Capture the cell that displays the provided text and extract its [x, y] central coordinate. 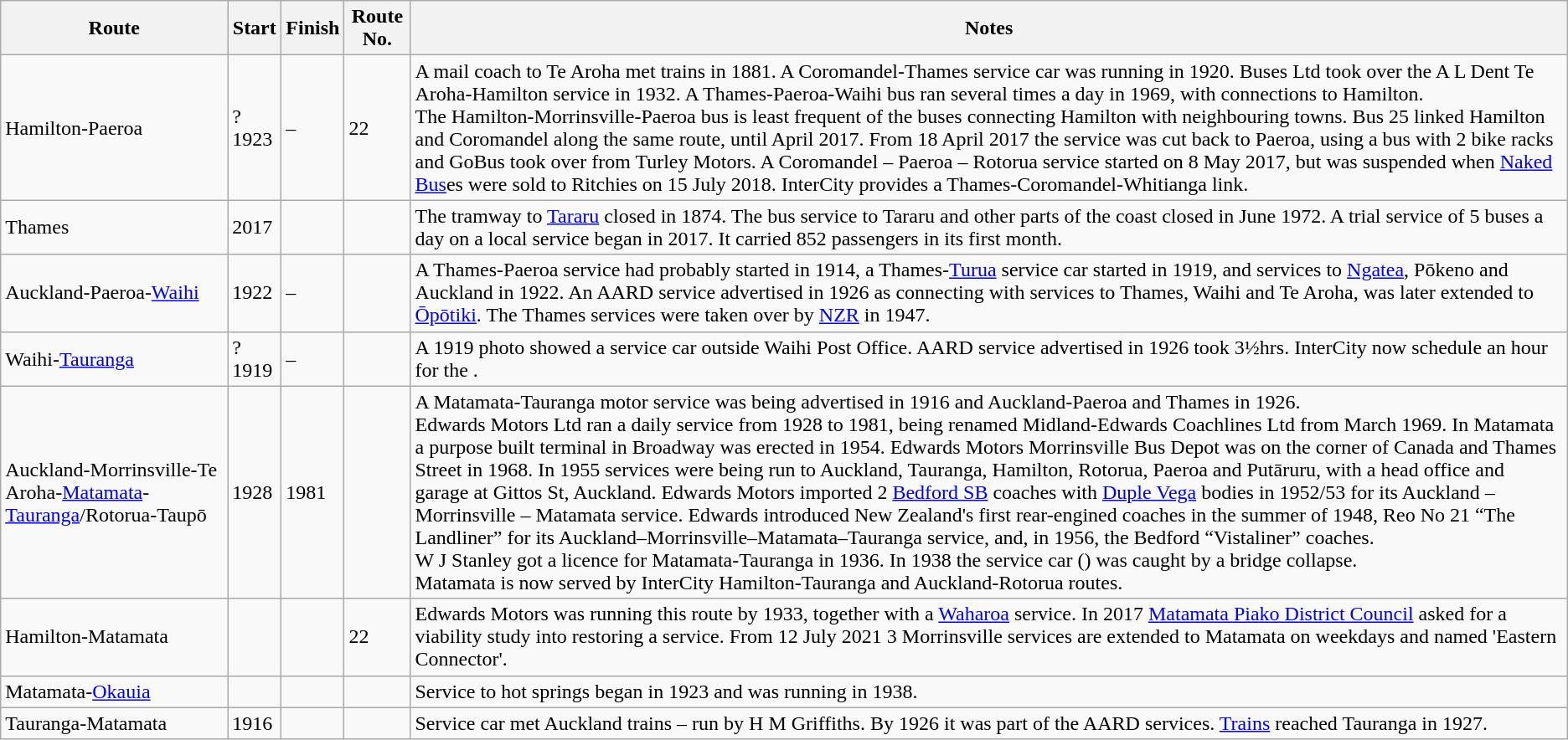
Waihi-Tauranga [114, 358]
Hamilton-Matamata [114, 637]
?1923 [255, 127]
1981 [313, 492]
?1919 [255, 358]
Service car met Auckland trains – run by H M Griffiths. By 1926 it was part of the AARD services. Trains reached Tauranga in 1927. [988, 723]
A 1919 photo showed a service car outside Waihi Post Office. AARD service advertised in 1926 took 3½hrs. InterCity now schedule an hour for the . [988, 358]
Hamilton-Paeroa [114, 127]
1916 [255, 723]
Service to hot springs began in 1923 and was running in 1938. [988, 691]
Tauranga-Matamata [114, 723]
1922 [255, 293]
Notes [988, 28]
Route [114, 28]
Matamata-Okauia [114, 691]
Route No. [377, 28]
Auckland-Paeroa-Waihi [114, 293]
2017 [255, 228]
Auckland-Morrinsville-Te Aroha-Matamata-Tauranga/Rotorua-Taupō [114, 492]
Finish [313, 28]
Start [255, 28]
Thames [114, 228]
1928 [255, 492]
